For the text-containing cell, return its midpoint in [X, Y] coordinate format. 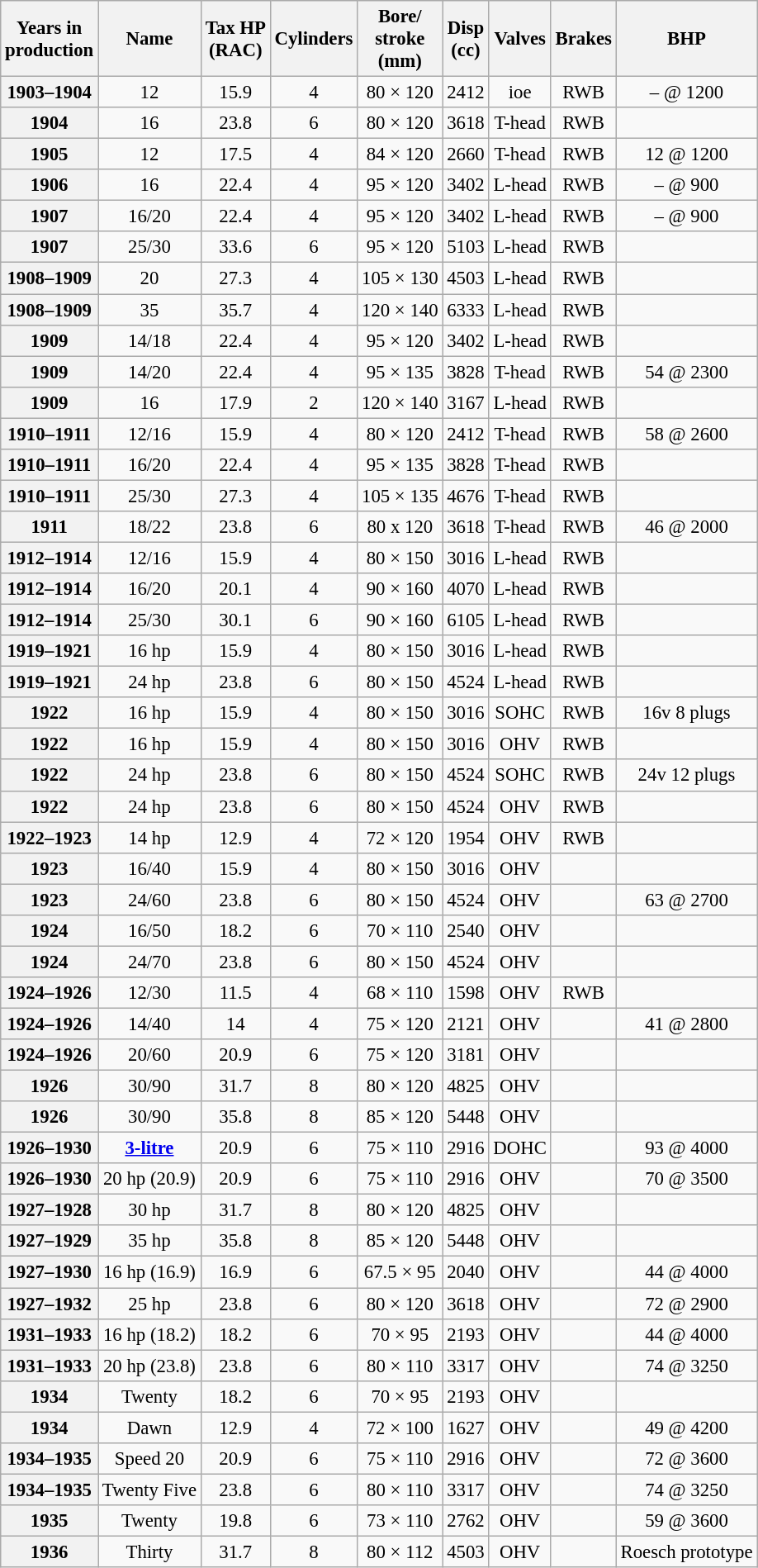
30.1 [235, 620]
24/70 [150, 962]
72 @ 3600 [687, 1459]
72 × 120 [400, 838]
14/18 [150, 340]
Name [150, 39]
20 [150, 278]
67.5 × 95 [400, 1272]
35 hp [150, 1242]
Years inproduction [50, 39]
1904 [50, 123]
80 x 120 [400, 527]
105 × 130 [400, 278]
Roesch prototype [687, 1551]
59 @ 3600 [687, 1521]
35 [150, 310]
1927–1932 [50, 1304]
1905 [50, 154]
14 hp [150, 838]
16/40 [150, 868]
30 hp [150, 1210]
11.5 [235, 993]
41 @ 2800 [687, 1024]
Tax HP(RAC) [235, 39]
2540 [466, 931]
Dawn [150, 1428]
2762 [466, 1521]
6333 [466, 310]
2 [314, 402]
Brakes [583, 39]
25 hp [150, 1304]
2121 [466, 1024]
1936 [50, 1551]
3167 [466, 402]
14/20 [150, 372]
20/60 [150, 1055]
6105 [466, 620]
35.7 [235, 310]
4070 [466, 589]
63 @ 2700 [687, 900]
14 [235, 1024]
5103 [466, 247]
49 @ 4200 [687, 1428]
33.6 [235, 247]
1911 [50, 527]
1927–1930 [50, 1272]
19.8 [235, 1521]
ioe [520, 93]
16/50 [150, 931]
17.9 [235, 402]
20.1 [235, 589]
72 @ 2900 [687, 1304]
Speed 20 [150, 1459]
73 × 110 [400, 1521]
BHP [687, 39]
1927–1928 [50, 1210]
3181 [466, 1055]
1627 [466, 1428]
12 @ 1200 [687, 154]
16 hp (16.9) [150, 1272]
4676 [466, 496]
84 × 120 [400, 154]
12/30 [150, 993]
1922–1923 [50, 838]
Disp(cc) [466, 39]
72 × 100 [400, 1428]
2660 [466, 154]
1598 [466, 993]
70 @ 3500 [687, 1179]
1906 [50, 185]
17.5 [235, 154]
105 × 135 [400, 496]
– @ 1200 [687, 93]
93 @ 4000 [687, 1148]
24v 12 plugs [687, 776]
80 × 112 [400, 1551]
16.9 [235, 1272]
46 @ 2000 [687, 527]
14/40 [150, 1024]
Valves [520, 39]
16 hp (18.2) [150, 1334]
20 hp (23.8) [150, 1366]
70 × 110 [400, 931]
24/60 [150, 900]
Cylinders [314, 39]
68 × 110 [400, 993]
16v 8 plugs [687, 713]
Twenty Five [150, 1490]
18/22 [150, 527]
1935 [50, 1521]
2040 [466, 1272]
1927–1929 [50, 1242]
Bore/stroke(mm) [400, 39]
3-litre [150, 1148]
54 @ 2300 [687, 372]
Thirty [150, 1551]
1954 [466, 838]
58 @ 2600 [687, 434]
1903–1904 [50, 93]
DOHC [520, 1148]
20 hp (20.9) [150, 1179]
